Locate the cell with the specified text and output its [X, Y] center coordinate. 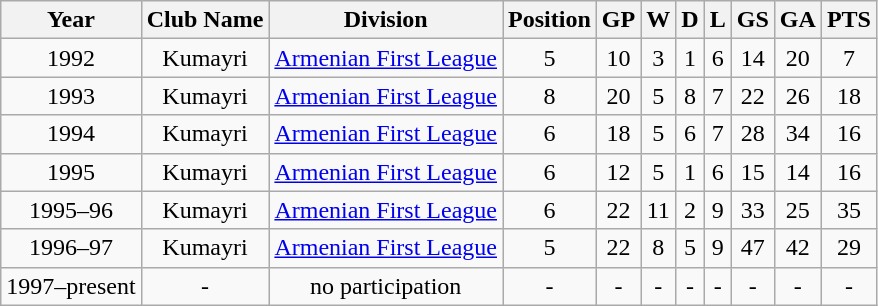
Year [71, 20]
D [690, 20]
35 [848, 210]
12 [618, 172]
34 [798, 134]
26 [798, 96]
no participation [386, 286]
29 [848, 248]
GA [798, 20]
47 [752, 248]
Division [386, 20]
33 [752, 210]
3 [658, 58]
10 [618, 58]
1995 [71, 172]
28 [752, 134]
1995–96 [71, 210]
GS [752, 20]
GP [618, 20]
1997–present [71, 286]
2 [690, 210]
1993 [71, 96]
Club Name [205, 20]
1992 [71, 58]
L [718, 20]
42 [798, 248]
PTS [848, 20]
W [658, 20]
11 [658, 210]
Position [550, 20]
1994 [71, 134]
1996–97 [71, 248]
25 [798, 210]
15 [752, 172]
